Scan for the cell matching the given text and deliver its [x, y] coordinate at center. 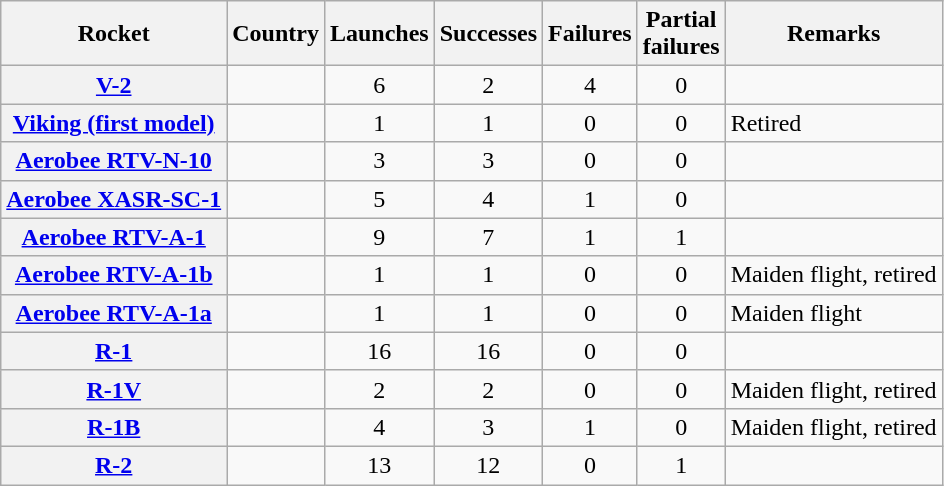
5 [379, 199]
Aerobee XASR-SC-1 [114, 199]
Aerobee RTV-A-1a [114, 313]
13 [379, 465]
Country [276, 34]
Viking (first model) [114, 123]
6 [379, 85]
Remarks [834, 34]
R-2 [114, 465]
Failures [590, 34]
9 [379, 237]
Partialfailures [681, 34]
Launches [379, 34]
Aerobee RTV-N-10 [114, 161]
Aerobee RTV-A-1b [114, 275]
Retired [834, 123]
7 [488, 237]
Aerobee RTV-A-1 [114, 237]
Successes [488, 34]
V-2 [114, 85]
12 [488, 465]
R-1B [114, 427]
Maiden flight [834, 313]
R-1V [114, 389]
Rocket [114, 34]
R-1 [114, 351]
